Scan for the cell matching the given text and deliver its [x, y] coordinate at center. 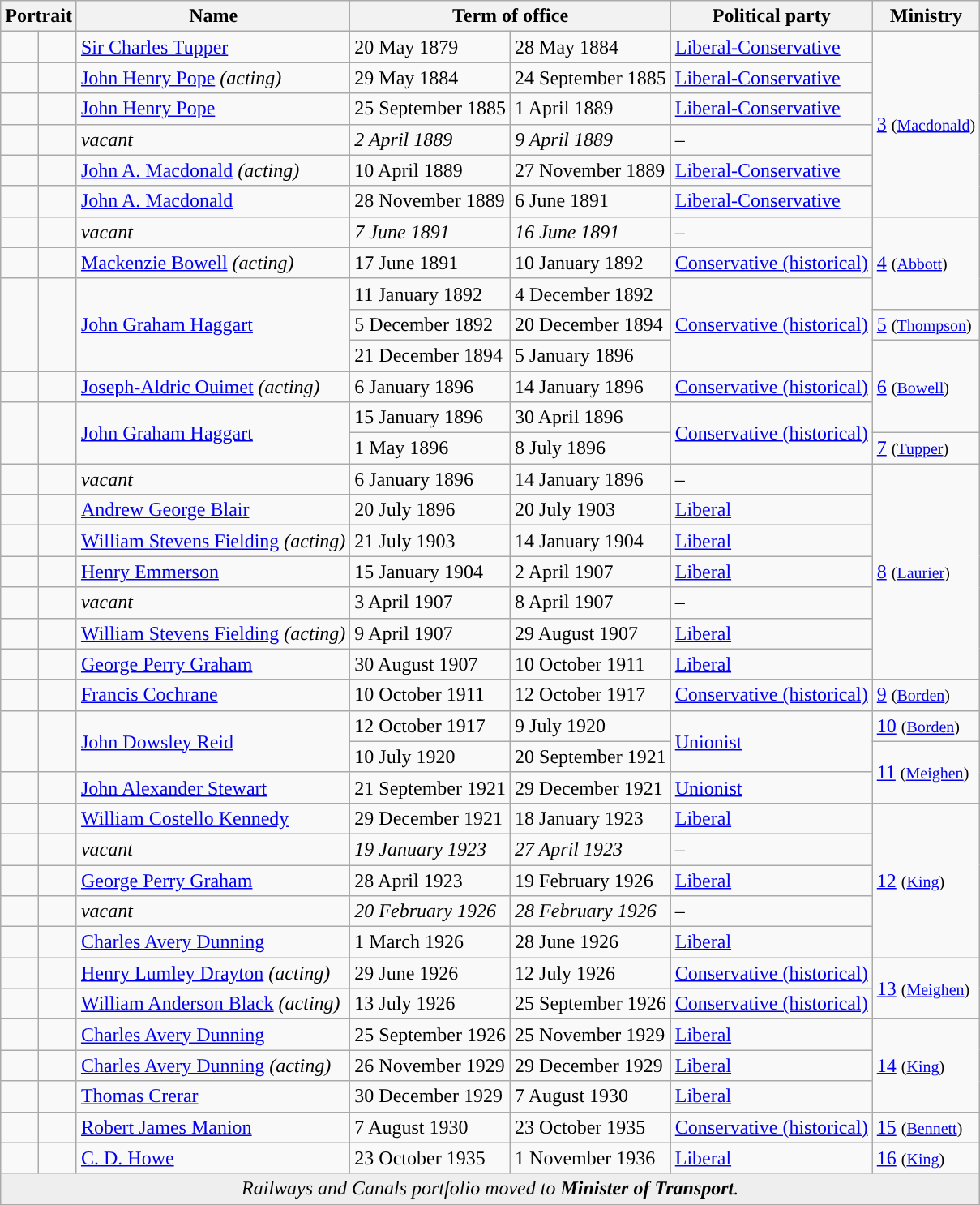
12 (King) [926, 880]
21 September 1921 [430, 787]
John A. Macdonald [212, 201]
Political party [772, 16]
Mackenzie Bowell (acting) [212, 263]
14 (King) [926, 1066]
8 April 1907 [591, 602]
19 January 1923 [430, 849]
16 June 1891 [591, 232]
28 November 1889 [430, 201]
13 July 1926 [430, 1004]
1 May 1896 [430, 448]
7 June 1891 [430, 232]
20 May 1879 [430, 47]
28 May 1884 [591, 47]
14 January 1904 [591, 541]
30 December 1929 [430, 1096]
18 January 1923 [591, 818]
17 June 1891 [430, 263]
William Anderson Black (acting) [212, 1004]
9 April 1889 [591, 139]
4 (Abbott) [926, 263]
John A. Macdonald (acting) [212, 170]
John Henry Pope (acting) [212, 78]
10 July 1920 [430, 757]
27 April 1923 [591, 849]
29 May 1884 [430, 78]
3 April 1907 [430, 602]
6 June 1891 [591, 201]
C. D. Howe [212, 1158]
20 February 1926 [430, 911]
8 (Laurier) [926, 572]
Charles Avery Dunning (acting) [212, 1066]
9 (Borden) [926, 695]
28 February 1926 [591, 911]
24 September 1885 [591, 78]
3 (Macdonald) [926, 124]
20 December 1894 [591, 324]
2 April 1889 [430, 139]
6 (Bowell) [926, 386]
25 September 1885 [430, 109]
10 (Borden) [926, 726]
21 July 1903 [430, 541]
27 November 1889 [591, 170]
9 April 1907 [430, 633]
Sir Charles Tupper [212, 47]
10 April 1889 [430, 170]
Andrew George Blair [212, 510]
John Alexander Stewart [212, 787]
12 July 1926 [591, 973]
5 January 1896 [591, 355]
8 July 1896 [591, 448]
15 (Bennett) [926, 1127]
11 (Meighen) [926, 772]
John Henry Pope [212, 109]
21 December 1894 [430, 355]
30 April 1896 [591, 418]
26 November 1929 [430, 1066]
9 July 1920 [591, 726]
William Costello Kennedy [212, 818]
11 January 1892 [430, 294]
Francis Cochrane [212, 695]
29 August 1907 [591, 633]
20 July 1903 [591, 510]
2 April 1907 [591, 572]
5 December 1892 [430, 324]
John Dowsley Reid [212, 741]
Ministry [926, 16]
Term of office [511, 16]
1 April 1889 [591, 109]
4 December 1892 [591, 294]
Henry Emmerson [212, 572]
20 September 1921 [591, 757]
Joseph-Aldric Ouimet (acting) [212, 387]
10 January 1892 [591, 263]
13 (Meighen) [926, 988]
29 June 1926 [430, 973]
25 November 1929 [591, 1035]
Railways and Canals portfolio moved to Minister of Transport. [490, 1189]
19 February 1926 [591, 880]
5 (Thompson) [926, 324]
Name [212, 16]
1 November 1936 [591, 1158]
15 January 1896 [430, 418]
29 December 1929 [591, 1066]
16 (King) [926, 1158]
7 (Tupper) [926, 448]
Henry Lumley Drayton (acting) [212, 973]
30 August 1907 [430, 664]
20 July 1896 [430, 510]
Robert James Manion [212, 1127]
Thomas Crerar [212, 1096]
Portrait [39, 16]
15 January 1904 [430, 572]
1 March 1926 [430, 942]
28 June 1926 [591, 942]
28 April 1923 [430, 880]
